Provide the [x, y] coordinate of the cell's center where the given text is located.  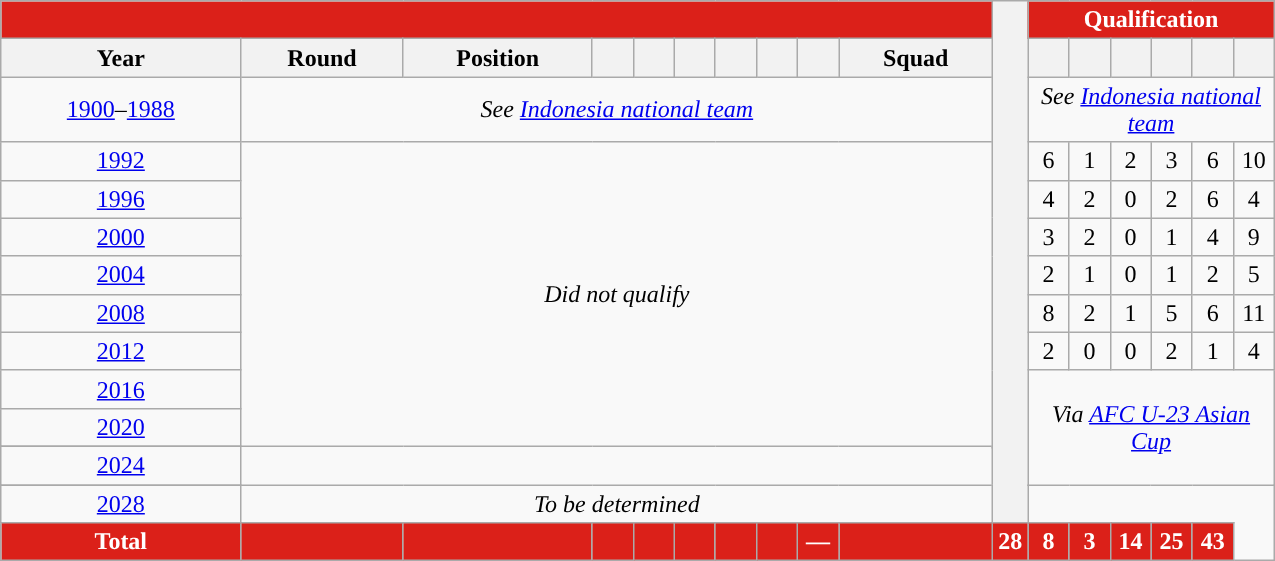
— [818, 542]
2000 [121, 237]
43 [1212, 542]
1996 [121, 199]
10 [1254, 161]
2020 [121, 427]
Position [498, 58]
2028 [121, 503]
9 [1254, 237]
2016 [121, 389]
2004 [121, 275]
Qualification [1151, 20]
2008 [121, 313]
1900–1988 [121, 110]
28 [1010, 542]
25 [1172, 542]
To be determined [617, 503]
14 [1130, 542]
Year [121, 58]
Squad [916, 58]
11 [1254, 313]
Round [322, 58]
2012 [121, 351]
Did not qualify [617, 294]
Total [121, 542]
1992 [121, 161]
Via AFC U-23 Asian Cup [1151, 427]
2024 [121, 465]
